Determine the (X, Y) coordinate at the center of the cell enclosing the given text.  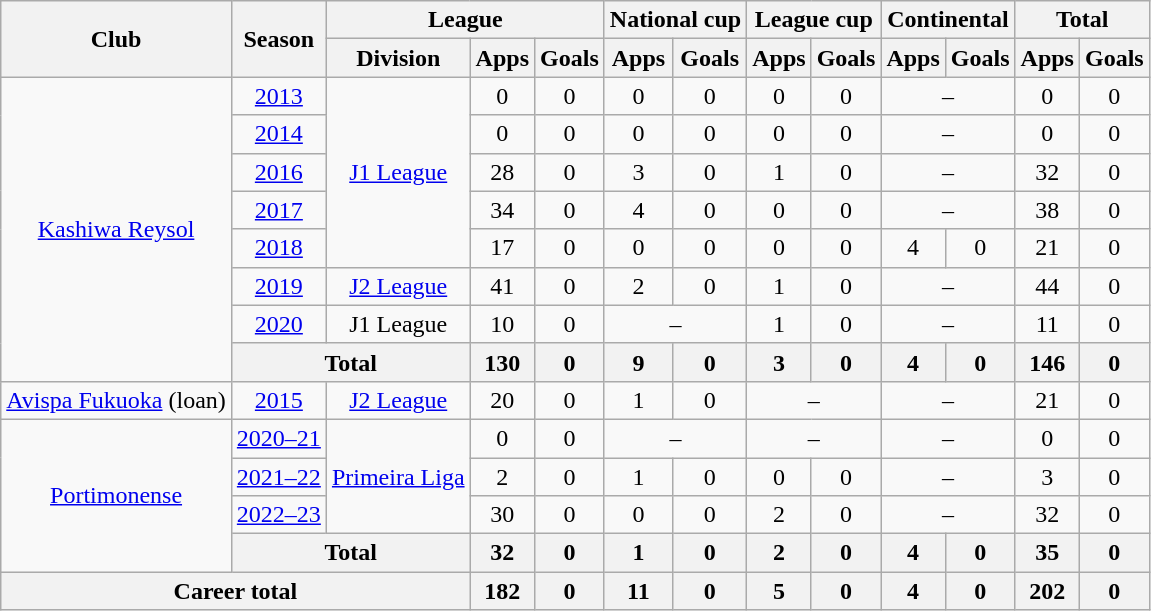
44 (1047, 286)
2020–21 (278, 438)
Primeira Liga (398, 476)
2018 (278, 248)
Continental (948, 20)
2022–23 (278, 515)
Avispa Fukuoka (loan) (116, 400)
5 (779, 591)
17 (502, 248)
Club (116, 39)
2015 (278, 400)
41 (502, 286)
2016 (278, 172)
Season (278, 39)
20 (502, 400)
9 (638, 362)
28 (502, 172)
30 (502, 515)
League (465, 20)
2020 (278, 324)
2017 (278, 210)
Portimonense (116, 495)
146 (1047, 362)
National cup (675, 20)
202 (1047, 591)
130 (502, 362)
35 (1047, 553)
34 (502, 210)
2021–22 (278, 477)
10 (502, 324)
Career total (236, 591)
182 (502, 591)
Kashiwa Reysol (116, 229)
2014 (278, 134)
Division (398, 58)
2019 (278, 286)
2013 (278, 96)
League cup (814, 20)
38 (1047, 210)
